Capture the cell that displays the provided text and extract its [X, Y] central coordinate. 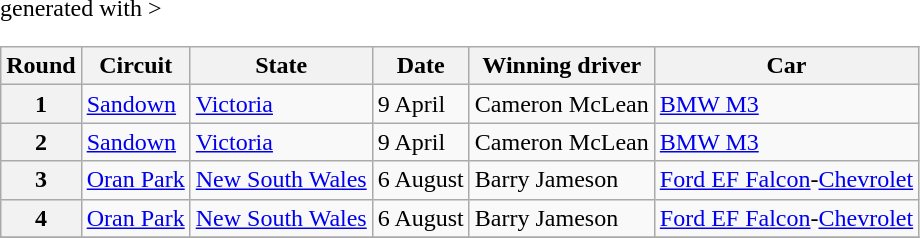
4 [41, 218]
Date [420, 66]
Round [41, 66]
Car [786, 66]
3 [41, 180]
State [281, 66]
Winning driver [562, 66]
Circuit [136, 66]
2 [41, 142]
1 [41, 104]
